Locate the cell with the specified text and output its (X, Y) center coordinate. 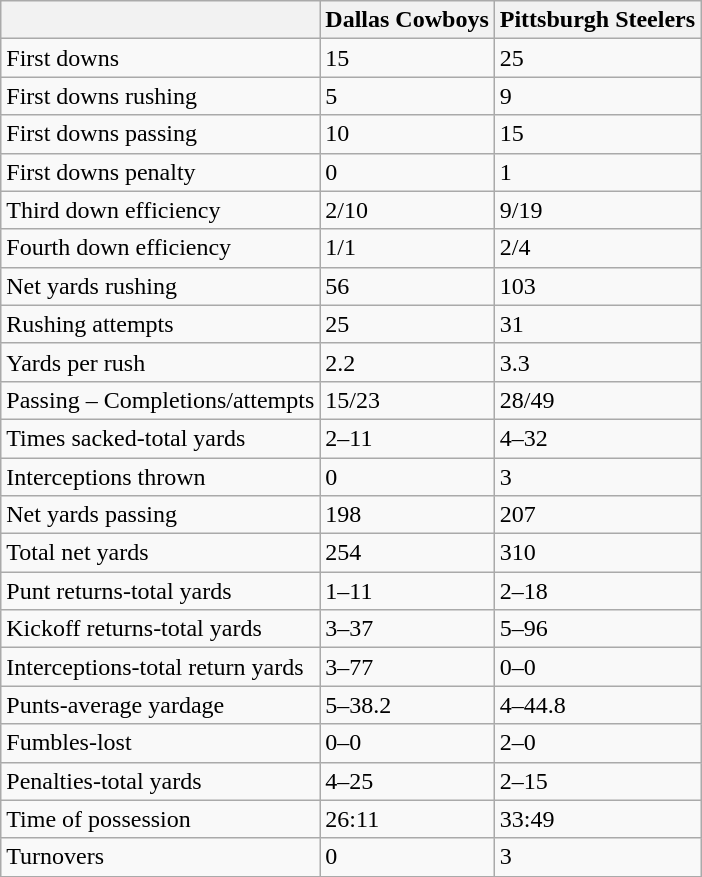
254 (407, 553)
1/1 (407, 248)
103 (597, 286)
Rushing attempts (160, 324)
3–77 (407, 667)
First downs rushing (160, 96)
207 (597, 515)
Passing – Completions/attempts (160, 400)
Time of possession (160, 819)
2.2 (407, 362)
Dallas Cowboys (407, 20)
First downs passing (160, 134)
310 (597, 553)
2–11 (407, 438)
Turnovers (160, 857)
Punts-average yardage (160, 705)
3.3 (597, 362)
Times sacked-total yards (160, 438)
198 (407, 515)
Net yards rushing (160, 286)
5 (407, 96)
5–38.2 (407, 705)
1–11 (407, 591)
9/19 (597, 210)
2–18 (597, 591)
3–37 (407, 629)
2–0 (597, 743)
Yards per rush (160, 362)
Penalties-total yards (160, 781)
28/49 (597, 400)
Punt returns-total yards (160, 591)
Kickoff returns-total yards (160, 629)
Fourth down efficiency (160, 248)
1 (597, 172)
31 (597, 324)
5–96 (597, 629)
4–44.8 (597, 705)
33:49 (597, 819)
4–25 (407, 781)
15/23 (407, 400)
First downs penalty (160, 172)
2/10 (407, 210)
Third down efficiency (160, 210)
10 (407, 134)
4–32 (597, 438)
Interceptions thrown (160, 477)
Total net yards (160, 553)
2/4 (597, 248)
2–15 (597, 781)
Net yards passing (160, 515)
26:11 (407, 819)
Fumbles-lost (160, 743)
9 (597, 96)
First downs (160, 58)
Pittsburgh Steelers (597, 20)
Interceptions-total return yards (160, 667)
56 (407, 286)
